Detect which cell encompasses the target text, then output its (x, y) center coordinate. 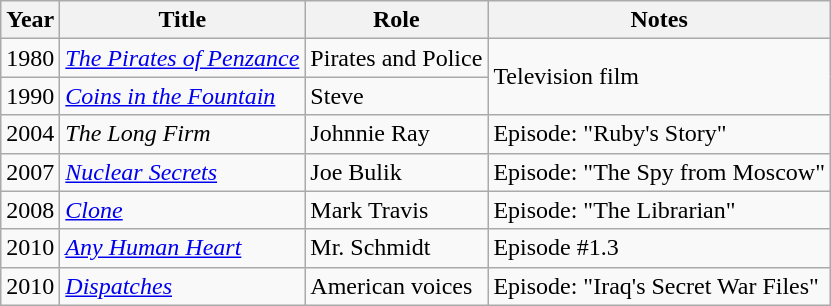
Episode: "Iraq's Secret War Files" (660, 286)
Episode #1.3 (660, 248)
The Long Firm (182, 134)
Coins in the Fountain (182, 96)
Pirates and Police (396, 58)
1990 (30, 96)
Title (182, 20)
Nuclear Secrets (182, 172)
1980 (30, 58)
Johnnie Ray (396, 134)
Episode: "The Librarian" (660, 210)
2004 (30, 134)
Joe Bulik (396, 172)
Any Human Heart (182, 248)
Clone (182, 210)
Role (396, 20)
Television film (660, 77)
Notes (660, 20)
Mr. Schmidt (396, 248)
2007 (30, 172)
2008 (30, 210)
American voices (396, 286)
Year (30, 20)
Episode: "Ruby's Story" (660, 134)
Dispatches (182, 286)
Mark Travis (396, 210)
Steve (396, 96)
Episode: "The Spy from Moscow" (660, 172)
The Pirates of Penzance (182, 58)
